Pinpoint the cell where the given text exists, returning its [X, Y] midpoint coordinate. 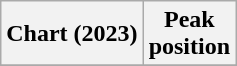
Chart (2023) [72, 34]
Peakposition [189, 34]
